Identify which cell holds the provided text, then report its (x, y) central coordinate. 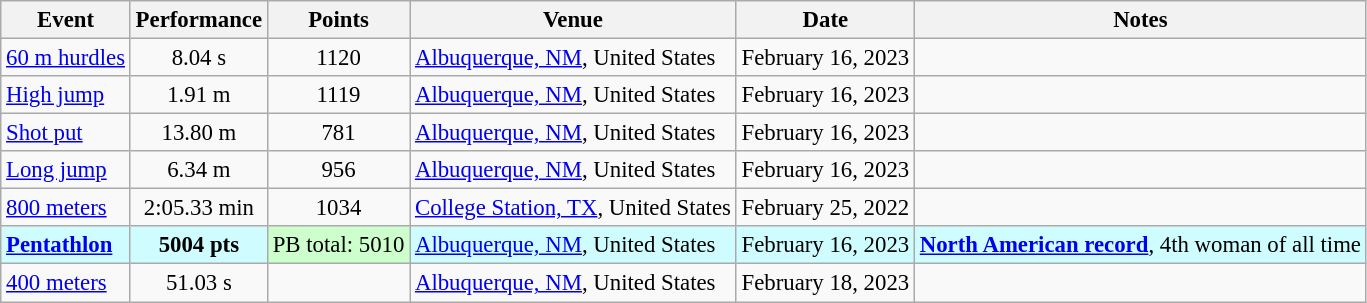
5004 pts (198, 245)
Points (338, 20)
Venue (574, 20)
Shot put (66, 133)
Event (66, 20)
400 meters (66, 283)
Performance (198, 20)
956 (338, 170)
800 meters (66, 208)
2:05.33 min (198, 208)
51.03 s (198, 283)
College Station, TX, United States (574, 208)
1.91 m (198, 95)
Date (825, 20)
781 (338, 133)
1034 (338, 208)
1119 (338, 95)
Pentathlon (66, 245)
13.80 m (198, 133)
Notes (1140, 20)
North American record, 4th woman of all time (1140, 245)
8.04 s (198, 58)
1120 (338, 58)
60 m hurdles (66, 58)
PB total: 5010 (338, 245)
High jump (66, 95)
February 25, 2022 (825, 208)
February 18, 2023 (825, 283)
Long jump (66, 170)
6.34 m (198, 170)
